Provide the (X, Y) coordinate of the cell's center where the given text is located.  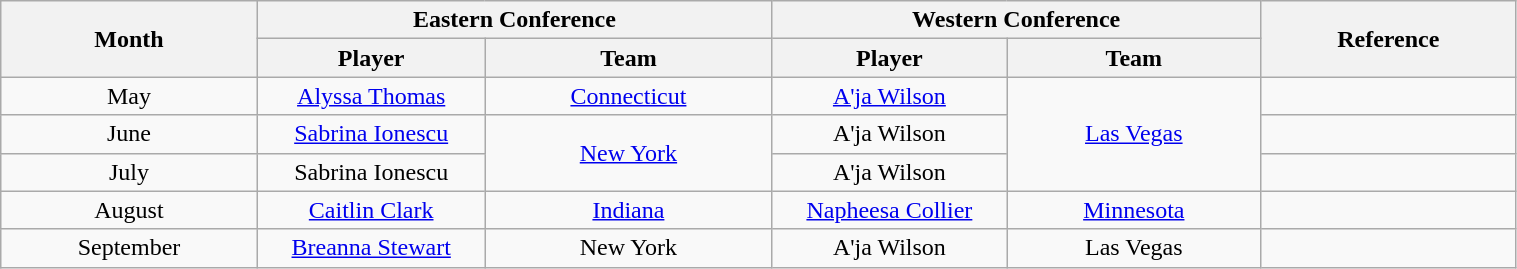
Eastern Conference (514, 20)
Breanna Stewart (371, 248)
September (129, 248)
Napheesa Collier (890, 210)
June (129, 134)
Alyssa Thomas (371, 96)
Minnesota (1134, 210)
Month (129, 39)
Western Conference (1016, 20)
May (129, 96)
August (129, 210)
Connecticut (628, 96)
Caitlin Clark (371, 210)
Indiana (628, 210)
July (129, 172)
Reference (1388, 39)
